Return (X, Y) of the center of cell containing provided text 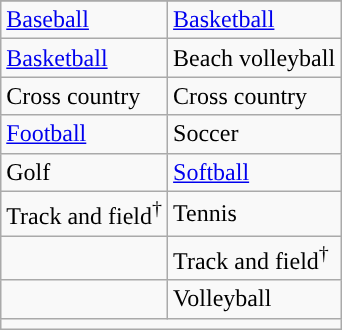
Golf (84, 172)
Softball (254, 172)
Baseball (84, 20)
Volleyball (254, 299)
Football (84, 134)
Tennis (254, 214)
Soccer (254, 134)
Beach volleyball (254, 58)
